Extract the [X, Y] coordinate from the center of the cell holding the provided text.  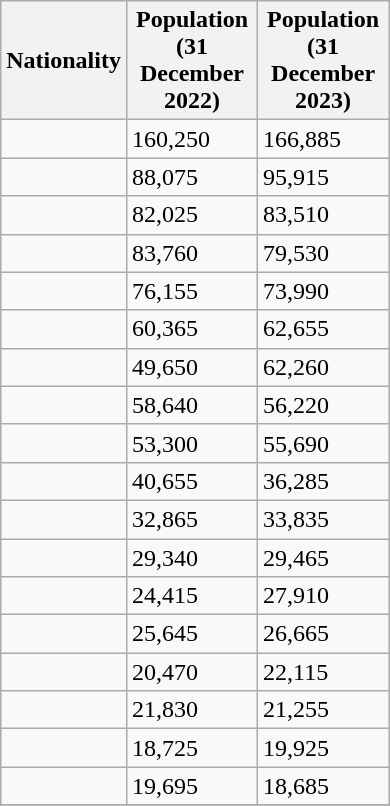
Nationality [64, 60]
24,415 [192, 596]
18,685 [324, 786]
53,300 [192, 443]
83,760 [192, 253]
95,915 [324, 177]
18,725 [192, 748]
Population (31 December 2023) [324, 60]
Population (31 December 2022) [192, 60]
26,665 [324, 634]
166,885 [324, 139]
19,695 [192, 786]
55,690 [324, 443]
58,640 [192, 405]
76,155 [192, 291]
29,340 [192, 557]
60,365 [192, 329]
56,220 [324, 405]
33,835 [324, 519]
62,655 [324, 329]
22,115 [324, 672]
36,285 [324, 481]
49,650 [192, 367]
83,510 [324, 215]
25,645 [192, 634]
32,865 [192, 519]
19,925 [324, 748]
27,910 [324, 596]
29,465 [324, 557]
88,075 [192, 177]
73,990 [324, 291]
82,025 [192, 215]
21,255 [324, 710]
40,655 [192, 481]
160,250 [192, 139]
62,260 [324, 367]
79,530 [324, 253]
21,830 [192, 710]
20,470 [192, 672]
